Provide the (X, Y) coordinate of the cell's center where the given text is located.  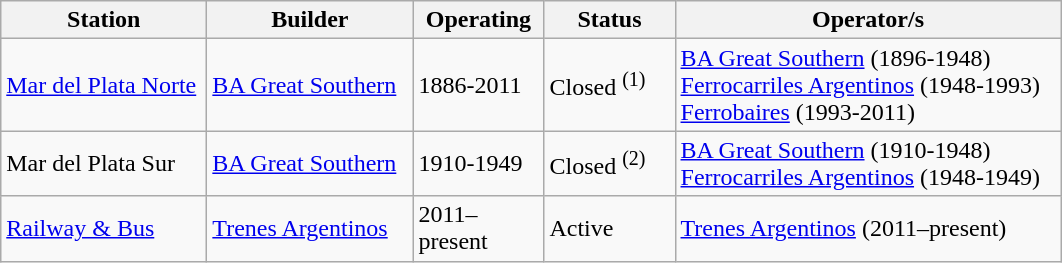
Mar del Plata Norte (104, 85)
1886-2011 (478, 85)
Builder (310, 20)
Status (610, 20)
BA Great Southern (1910-1948) Ferrocarriles Argentinos (1948-1949) (868, 164)
2011–present (478, 228)
Closed (2) (610, 164)
Operating (478, 20)
BA Great Southern (1896-1948) Ferrocarriles Argentinos (1948-1993) Ferrobaires (1993-2011) (868, 85)
Station (104, 20)
Operator/s (868, 20)
Trenes Argentinos (2011–present) (868, 228)
1910-1949 (478, 164)
Mar del Plata Sur (104, 164)
Closed (1) (610, 85)
Active (610, 228)
Trenes Argentinos (310, 228)
Railway & Bus (104, 228)
